Return [x, y] of the center of cell containing provided text 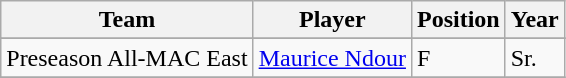
F [458, 58]
Position [458, 20]
Preseason All-MAC East [127, 58]
Maurice Ndour [332, 58]
Year [534, 20]
Player [332, 20]
Team [127, 20]
Sr. [534, 58]
